Extract the (X, Y) coordinate from the center of the cell holding the provided text.  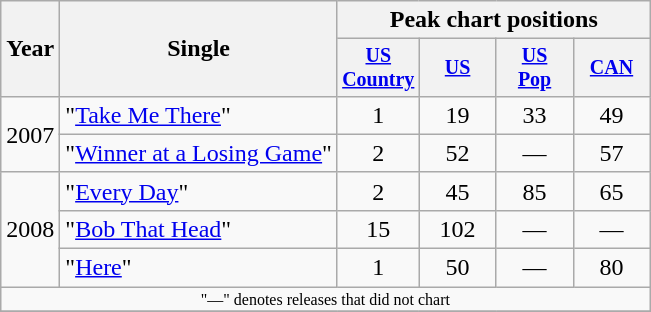
57 (612, 153)
19 (458, 115)
52 (458, 153)
45 (458, 191)
50 (458, 268)
"Winner at a Losing Game" (199, 153)
"—" denotes releases that did not chart (326, 299)
US (458, 68)
102 (458, 229)
Peak chart positions (494, 20)
Year (30, 49)
"Take Me There" (199, 115)
CAN (612, 68)
33 (534, 115)
"Every Day" (199, 191)
"Here" (199, 268)
US Country (378, 68)
2008 (30, 229)
15 (378, 229)
65 (612, 191)
49 (612, 115)
"Bob That Head" (199, 229)
Single (199, 49)
85 (534, 191)
80 (612, 268)
2007 (30, 134)
USPop (534, 68)
